Identify which cell holds the provided text, then report its [x, y] central coordinate. 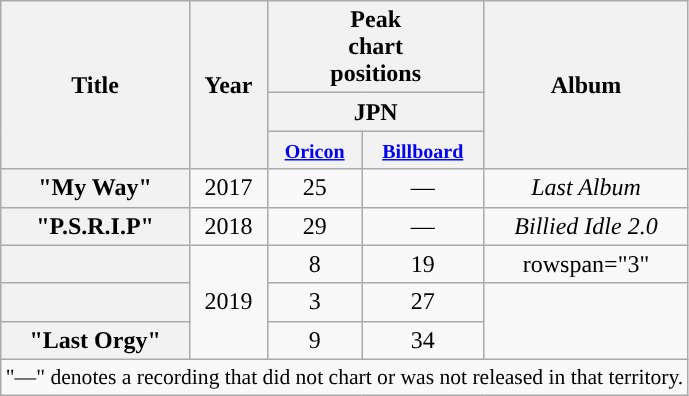
"My Way" [96, 188]
9 [315, 340]
25 [315, 188]
8 [315, 264]
2018 [228, 226]
2017 [228, 188]
"Last Orgy" [96, 340]
Title [96, 85]
"P.S.R.I.P" [96, 226]
Billied Idle 2.0 [586, 226]
rowspan="3" [586, 264]
2019 [228, 302]
JPN [376, 112]
29 [315, 226]
34 [423, 340]
27 [423, 302]
Album [586, 85]
Billboard [423, 150]
"—" denotes a recording that did not chart or was not released in that territory. [345, 377]
Peak chart positions [376, 47]
Year [228, 85]
3 [315, 302]
19 [423, 264]
Last Album [586, 188]
Oricon [315, 150]
